Identify which cell holds the provided text, then report its (X, Y) central coordinate. 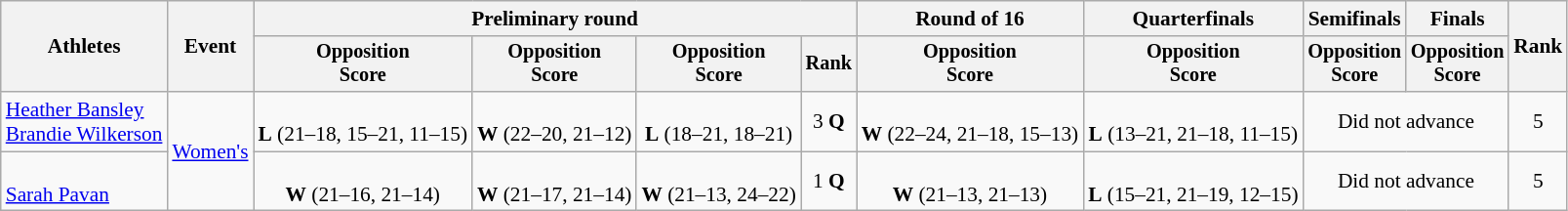
1 Q (829, 182)
L (21–18, 15–21, 11–15) (363, 121)
Sarah Pavan (84, 182)
Finals (1458, 19)
L (18–21, 18–21) (718, 121)
W (21–16, 21–14) (363, 182)
Heather BansleyBrandie Wilkerson (84, 121)
W (21–13, 24–22) (718, 182)
Women's (210, 151)
Quarterfinals (1192, 19)
Preliminary round (555, 19)
Athletes (84, 47)
W (21–13, 21–13) (970, 182)
W (22–24, 21–18, 15–13) (970, 121)
Round of 16 (970, 19)
W (21–17, 21–14) (554, 182)
L (15–21, 21–19, 12–15) (1192, 182)
Event (210, 47)
Semifinals (1354, 19)
3 Q (829, 121)
L (13–21, 21–18, 11–15) (1192, 121)
W (22–20, 21–12) (554, 121)
